Search for the cell housing the specified text and yield its [X, Y] center coordinate. 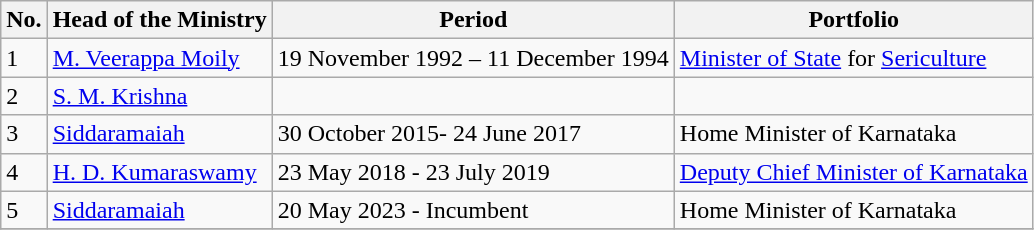
S. M. Krishna [160, 96]
Minister of State for Sericulture [854, 58]
4 [24, 172]
5 [24, 210]
No. [24, 20]
Head of the Ministry [160, 20]
23 May 2018 - 23 July 2019 [473, 172]
30 October 2015- 24 June 2017 [473, 134]
3 [24, 134]
19 November 1992 – 11 December 1994 [473, 58]
2 [24, 96]
20 May 2023 - Incumbent [473, 210]
M. Veerappa Moily [160, 58]
H. D. Kumaraswamy [160, 172]
Deputy Chief Minister of Karnataka [854, 172]
Period [473, 20]
1 [24, 58]
Portfolio [854, 20]
